Scan for the cell matching the given text and deliver its [X, Y] coordinate at center. 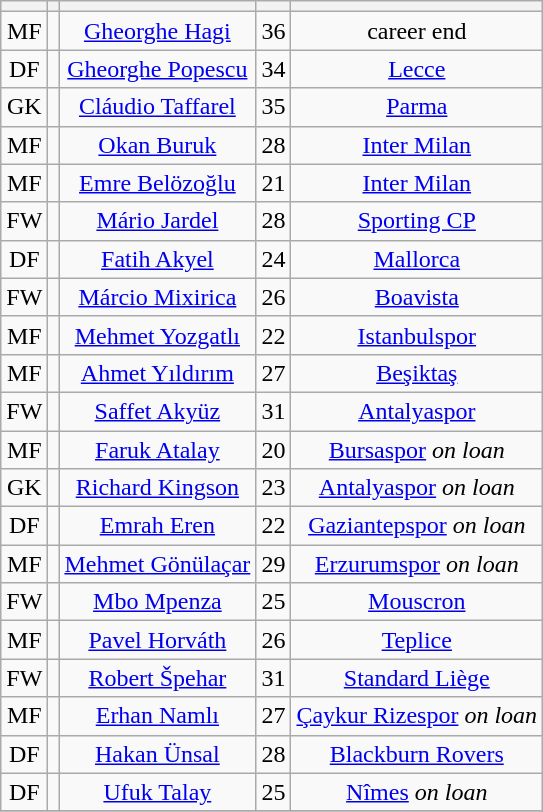
Ahmet Yıldırım [158, 373]
Mehmet Yozgatlı [158, 335]
Antalyaspor [417, 411]
Mbo Mpenza [158, 602]
Blackburn Rovers [417, 754]
Çaykur Rizespor on loan [417, 716]
Pavel Horváth [158, 640]
career end [417, 31]
Teplice [417, 640]
Cláudio Taffarel [158, 107]
34 [274, 69]
Sporting CP [417, 221]
Gaziantepspor on loan [417, 526]
Boavista [417, 297]
Nîmes on loan [417, 792]
Saffet Akyüz [158, 411]
Gheorghe Popescu [158, 69]
Mário Jardel [158, 221]
Parma [417, 107]
Bursaspor on loan [417, 449]
Standard Liège [417, 678]
Robert Špehar [158, 678]
20 [274, 449]
29 [274, 564]
Mouscron [417, 602]
21 [274, 183]
Lecce [417, 69]
Fatih Akyel [158, 259]
Hakan Ünsal [158, 754]
36 [274, 31]
Erhan Namlı [158, 716]
Okan Buruk [158, 145]
Antalyaspor on loan [417, 488]
23 [274, 488]
35 [274, 107]
Beşiktaş [417, 373]
Gheorghe Hagi [158, 31]
Faruk Atalay [158, 449]
Istanbulspor [417, 335]
Emre Belözoğlu [158, 183]
Emrah Eren [158, 526]
Márcio Mixirica [158, 297]
24 [274, 259]
Erzurumspor on loan [417, 564]
Ufuk Talay [158, 792]
Mehmet Gönülaçar [158, 564]
Mallorca [417, 259]
Richard Kingson [158, 488]
